Scan for the cell matching the given text and deliver its [x, y] coordinate at center. 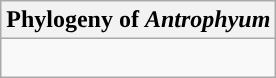
Phylogeny of Antrophyum [138, 20]
